Provide the [X, Y] coordinate of the cell's center where the given text is located.  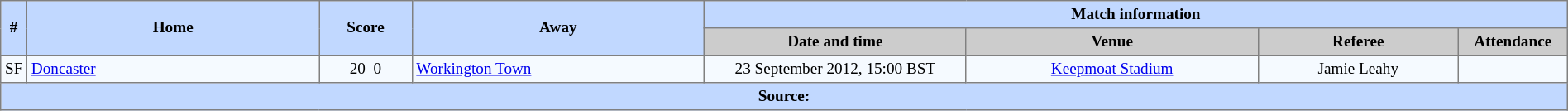
Date and time [835, 41]
Jamie Leahy [1358, 70]
Source: [784, 96]
Home [174, 28]
Attendance [1513, 41]
20–0 [366, 70]
SF [14, 70]
Doncaster [174, 70]
# [14, 28]
Away [558, 28]
Keepmoat Stadium [1111, 70]
Workington Town [558, 70]
Match information [1136, 15]
Venue [1111, 41]
Score [366, 28]
23 September 2012, 15:00 BST [835, 70]
Referee [1358, 41]
